For the text-containing cell, return its midpoint in (X, Y) coordinate format. 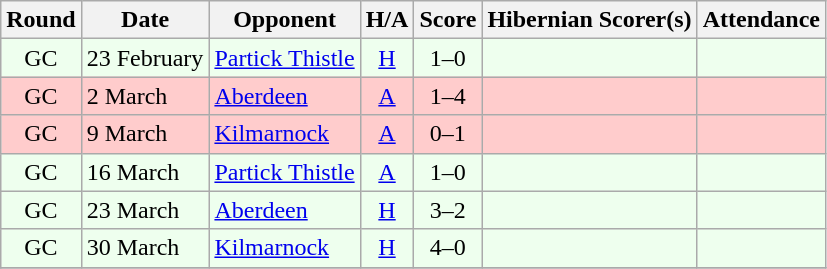
2 March (145, 96)
9 March (145, 134)
4–0 (448, 248)
23 March (145, 210)
3–2 (448, 210)
30 March (145, 248)
Hibernian Scorer(s) (590, 20)
Date (145, 20)
H/A (387, 20)
Round (41, 20)
Attendance (761, 20)
23 February (145, 58)
0–1 (448, 134)
1–4 (448, 96)
Opponent (284, 20)
Score (448, 20)
16 March (145, 172)
